Output the [x, y] coordinate of the center of the cell containing the given text.  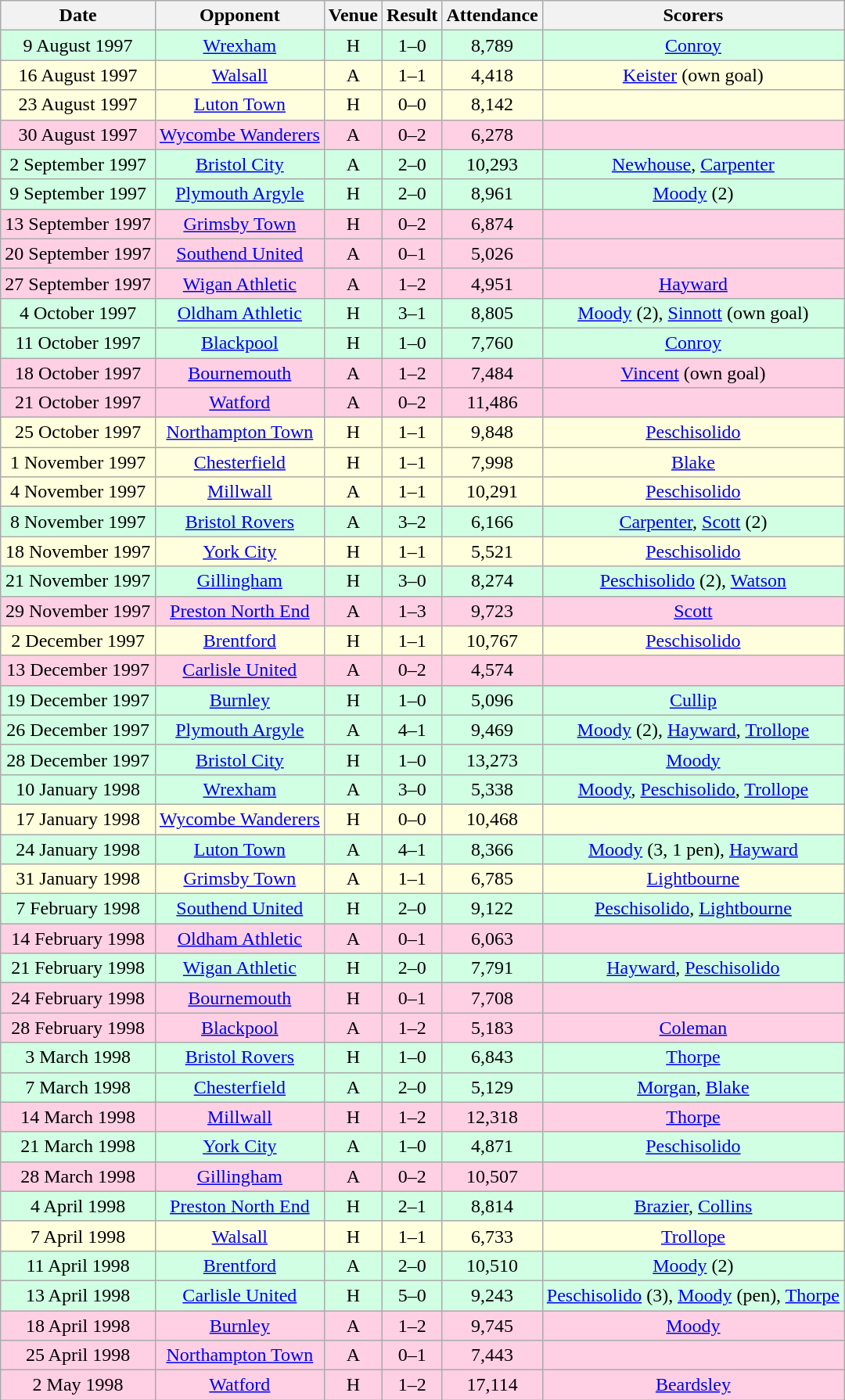
4 November 1997 [78, 492]
Hayward [693, 283]
21 October 1997 [78, 403]
Moody, Peschisolido, Trollope [693, 789]
6,874 [492, 224]
20 September 1997 [78, 253]
17,114 [492, 1385]
8,789 [492, 45]
17 January 1998 [78, 819]
Scott [693, 611]
13 April 1998 [78, 1295]
27 September 1997 [78, 283]
10,510 [492, 1265]
6,843 [492, 1057]
Moody (2), Hayward, Trollope [693, 730]
25 October 1997 [78, 433]
5,026 [492, 253]
Brazier, Collins [693, 1206]
13 December 1997 [78, 670]
Attendance [492, 16]
9,243 [492, 1295]
23 August 1997 [78, 105]
7,791 [492, 968]
10,293 [492, 164]
9,122 [492, 909]
9,848 [492, 433]
Cullip [693, 700]
7,708 [492, 998]
Moody (3, 1 pen), Hayward [693, 849]
Peschisolido (3), Moody (pen), Thorpe [693, 1295]
28 February 1998 [78, 1028]
21 March 1998 [78, 1147]
Vincent (own goal) [693, 373]
9 September 1997 [78, 194]
8,814 [492, 1206]
5–0 [412, 1295]
1–3 [412, 611]
4,574 [492, 670]
21 February 1998 [78, 968]
10,507 [492, 1176]
31 January 1998 [78, 879]
Blake [693, 462]
16 August 1997 [78, 75]
5,129 [492, 1087]
9 August 1997 [78, 45]
4,418 [492, 75]
21 November 1997 [78, 581]
4,871 [492, 1147]
3–2 [412, 522]
9,745 [492, 1326]
Moody (2), Sinnott (own goal) [693, 313]
7,760 [492, 343]
24 February 1998 [78, 998]
8,366 [492, 849]
4,951 [492, 283]
Scorers [693, 16]
4 April 1998 [78, 1206]
6,785 [492, 879]
14 March 1998 [78, 1117]
6,733 [492, 1236]
Peschisolido, Lightbourne [693, 909]
28 March 1998 [78, 1176]
7,443 [492, 1355]
10,767 [492, 641]
Coleman [693, 1028]
Opponent [239, 16]
24 January 1998 [78, 849]
18 November 1997 [78, 551]
3 March 1998 [78, 1057]
5,338 [492, 789]
5,096 [492, 700]
8,961 [492, 194]
13,273 [492, 759]
6,063 [492, 939]
25 April 1998 [78, 1355]
10,291 [492, 492]
2 December 1997 [78, 641]
10 January 1998 [78, 789]
8,142 [492, 105]
11 October 1997 [78, 343]
18 April 1998 [78, 1326]
14 February 1998 [78, 939]
Peschisolido (2), Watson [693, 581]
Carpenter, Scott (2) [693, 522]
Venue [353, 16]
18 October 1997 [78, 373]
Keister (own goal) [693, 75]
11 April 1998 [78, 1265]
2 September 1997 [78, 164]
19 December 1997 [78, 700]
10,468 [492, 819]
29 November 1997 [78, 611]
9,469 [492, 730]
5,183 [492, 1028]
13 September 1997 [78, 224]
8,274 [492, 581]
7 March 1998 [78, 1087]
6,278 [492, 135]
7 April 1998 [78, 1236]
30 August 1997 [78, 135]
1 November 1997 [78, 462]
11,486 [492, 403]
28 December 1997 [78, 759]
Beardsley [693, 1385]
Morgan, Blake [693, 1087]
12,318 [492, 1117]
2 May 1998 [78, 1385]
7,998 [492, 462]
7,484 [492, 373]
4 October 1997 [78, 313]
5,521 [492, 551]
Newhouse, Carpenter [693, 164]
Trollope [693, 1236]
7 February 1998 [78, 909]
Lightbourne [693, 879]
6,166 [492, 522]
3–1 [412, 313]
Date [78, 16]
Result [412, 16]
9,723 [492, 611]
26 December 1997 [78, 730]
2–1 [412, 1206]
8,805 [492, 313]
8 November 1997 [78, 522]
Hayward, Peschisolido [693, 968]
